Find where the given text appears and provide that cell's center as (x, y) coordinate. 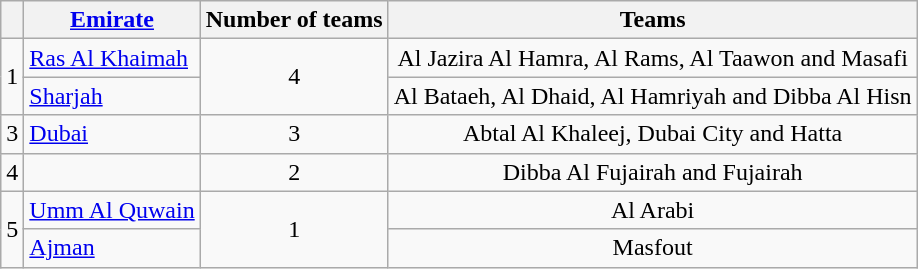
Dibba Al Fujairah and Fujairah (652, 172)
Sharjah (112, 96)
2 (294, 172)
Al Jazira Al Hamra, Al Rams, Al Taawon and Masafi (652, 58)
Al Arabi (652, 210)
Dubai (112, 134)
Masfout (652, 248)
Abtal Al Khaleej, Dubai City and Hatta (652, 134)
5 (12, 229)
Umm Al Quwain (112, 210)
Number of teams (294, 20)
Emirate (112, 20)
Al Bataeh, Al Dhaid, Al Hamriyah and Dibba Al Hisn (652, 96)
Teams (652, 20)
Ras Al Khaimah (112, 58)
Ajman (112, 248)
